Extract the (x, y) coordinate from the center of the cell holding the provided text.  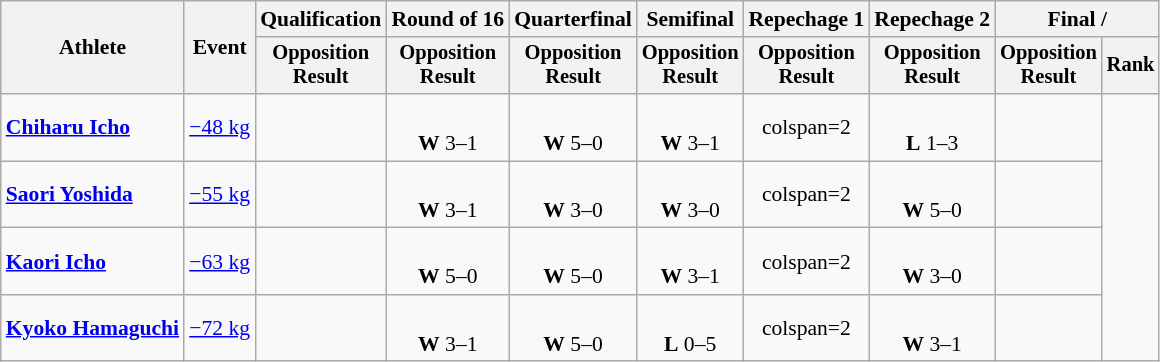
Chiharu Icho (92, 128)
Quarterfinal (573, 19)
−63 kg (220, 262)
Event (220, 48)
Rank (1131, 66)
−72 kg (220, 328)
Saori Yoshida (92, 194)
Round of 16 (448, 19)
Kaori Icho (92, 262)
−55 kg (220, 194)
Athlete (92, 48)
L 1–3 (932, 128)
Final / (1077, 19)
Repechage 1 (806, 19)
−48 kg (220, 128)
Kyoko Hamaguchi (92, 328)
L 0–5 (690, 328)
Semifinal (690, 19)
Qualification (320, 19)
Repechage 2 (932, 19)
